Detect which cell encompasses the target text, then output its [X, Y] center coordinate. 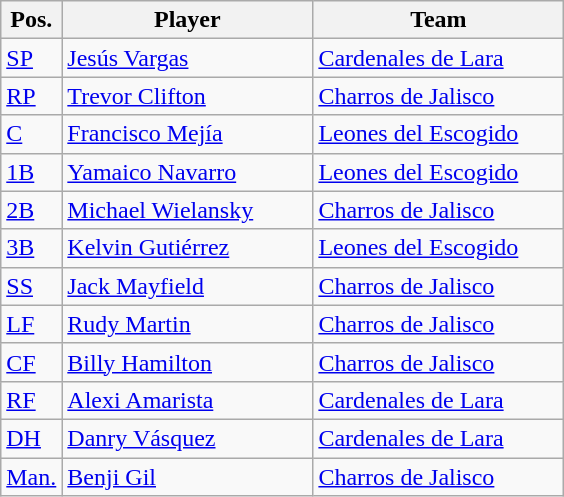
Alexi Amarista [188, 400]
Michael Wielansky [188, 210]
Jack Mayfield [188, 286]
Jesús Vargas [188, 58]
Yamaico Navarro [188, 172]
Rudy Martin [188, 324]
LF [32, 324]
RF [32, 400]
CF [32, 362]
Francisco Mejía [188, 134]
SS [32, 286]
SP [32, 58]
DH [32, 438]
Team [438, 20]
Benji Gil [188, 477]
1B [32, 172]
2B [32, 210]
RP [32, 96]
Kelvin Gutiérrez [188, 248]
Pos. [32, 20]
Player [188, 20]
Trevor Clifton [188, 96]
Man. [32, 477]
C [32, 134]
Danry Vásquez [188, 438]
3B [32, 248]
Billy Hamilton [188, 362]
